Identify which cell holds the provided text, then report its (x, y) central coordinate. 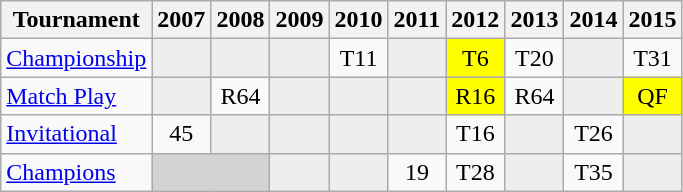
Championship (76, 58)
2015 (652, 20)
T26 (594, 134)
Champions (76, 172)
2012 (476, 20)
Invitational (76, 134)
T11 (358, 58)
2007 (182, 20)
2014 (594, 20)
T20 (534, 58)
T6 (476, 58)
T16 (476, 134)
Match Play (76, 96)
45 (182, 134)
R16 (476, 96)
T35 (594, 172)
2009 (300, 20)
2013 (534, 20)
T31 (652, 58)
T28 (476, 172)
QF (652, 96)
Tournament (76, 20)
2008 (240, 20)
19 (417, 172)
2010 (358, 20)
2011 (417, 20)
